Scan for the cell matching the given text and deliver its (X, Y) coordinate at center. 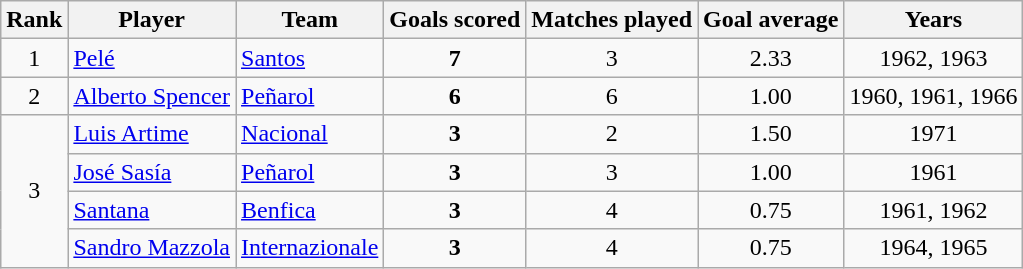
Goal average (771, 20)
2.33 (771, 58)
1 (34, 58)
1.50 (771, 134)
1960, 1961, 1966 (934, 96)
Santana (152, 210)
Goals scored (455, 20)
Luis Artime (152, 134)
Years (934, 20)
Benfica (310, 210)
Alberto Spencer (152, 96)
Pelé (152, 58)
Player (152, 20)
Matches played (612, 20)
1961 (934, 172)
1971 (934, 134)
Santos (310, 58)
Nacional (310, 134)
1964, 1965 (934, 248)
Rank (34, 20)
1961, 1962 (934, 210)
José Sasía (152, 172)
Team (310, 20)
1962, 1963 (934, 58)
Internazionale (310, 248)
Sandro Mazzola (152, 248)
7 (455, 58)
